Search for the cell housing the specified text and yield its [x, y] center coordinate. 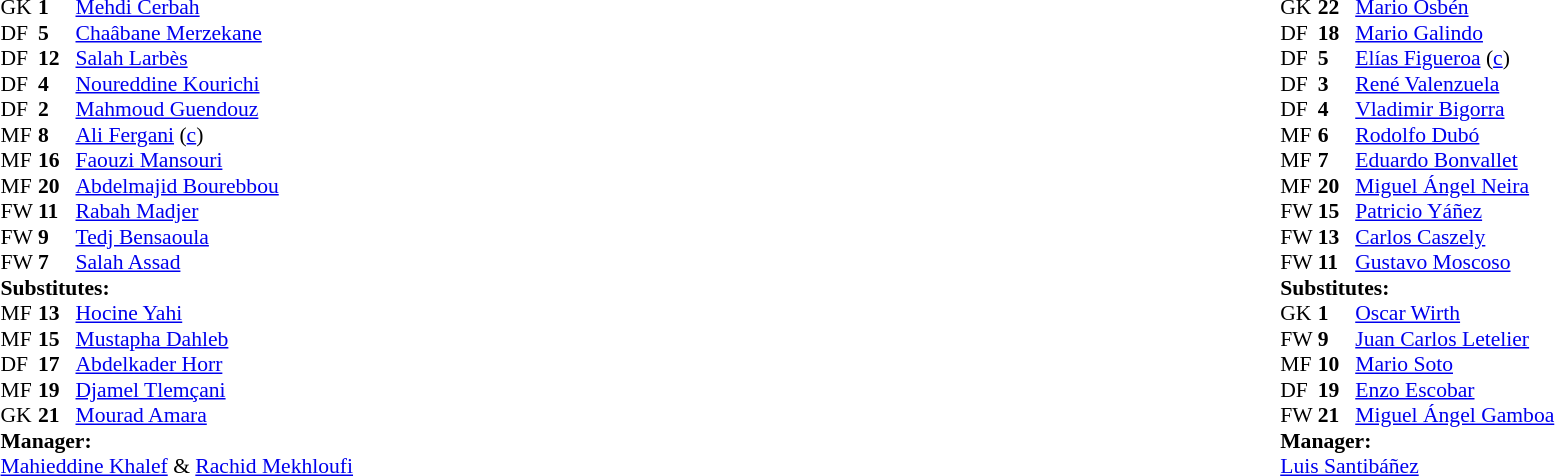
3 [1337, 84]
Mourad Amara [215, 415]
Enzo Escobar [1454, 390]
Chaâbane Merzekane [215, 33]
17 [57, 365]
Gustavo Moscoso [1454, 263]
18 [1337, 33]
Salah Assad [215, 263]
6 [1337, 135]
Elías Figueroa (c) [1454, 59]
Faouzi Mansouri [215, 161]
Rabah Madjer [215, 211]
1 [1337, 313]
Carlos Caszely [1454, 237]
Noureddine Kourichi [215, 84]
Miguel Ángel Gamboa [1454, 415]
Abdelkader Horr [215, 365]
16 [57, 161]
Hocine Yahi [215, 313]
10 [1337, 365]
Miguel Ángel Neira [1454, 186]
Mario Galindo [1454, 33]
8 [57, 135]
2 [57, 109]
Tedj Bensaoula [215, 237]
12 [57, 59]
Djamel Tlemçani [215, 390]
Abdelmajid Bourebbou [215, 186]
Mustapha Dahleb [215, 339]
Mahmoud Guendouz [215, 109]
Salah Larbès [215, 59]
Vladimir Bigorra [1454, 109]
Oscar Wirth [1454, 313]
Juan Carlos Letelier [1454, 339]
René Valenzuela [1454, 84]
Mario Soto [1454, 365]
Patricio Yáñez [1454, 211]
Eduardo Bonvallet [1454, 161]
Rodolfo Dubó [1454, 135]
Ali Fergani (c) [215, 135]
